Return (x, y) of the center of cell containing provided text 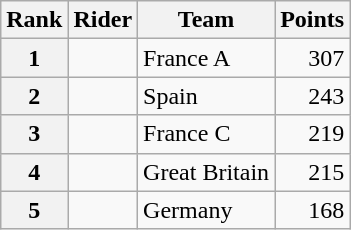
France A (206, 58)
France C (206, 134)
168 (312, 210)
1 (34, 58)
Rider (103, 20)
5 (34, 210)
Spain (206, 96)
Great Britain (206, 172)
243 (312, 96)
Team (206, 20)
3 (34, 134)
Points (312, 20)
4 (34, 172)
215 (312, 172)
Germany (206, 210)
219 (312, 134)
2 (34, 96)
Rank (34, 20)
307 (312, 58)
